Scan for the cell matching the given text and deliver its (X, Y) coordinate at center. 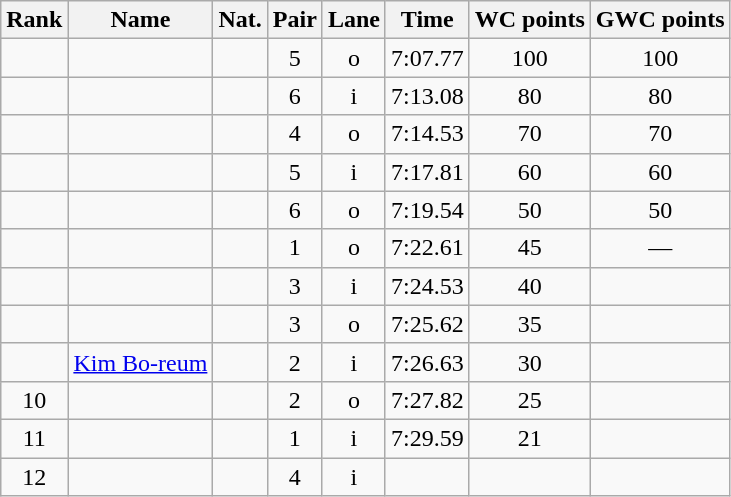
7:17.81 (427, 172)
40 (530, 286)
7:29.59 (427, 438)
11 (34, 438)
Time (427, 20)
45 (530, 248)
Pair (294, 20)
7:25.62 (427, 324)
Rank (34, 20)
7:26.63 (427, 362)
— (660, 248)
7:24.53 (427, 286)
7:13.08 (427, 96)
35 (530, 324)
Lane (354, 20)
30 (530, 362)
7:22.61 (427, 248)
21 (530, 438)
7:27.82 (427, 400)
10 (34, 400)
25 (530, 400)
Kim Bo-reum (140, 362)
7:07.77 (427, 58)
7:19.54 (427, 210)
Name (140, 20)
12 (34, 477)
Nat. (240, 20)
GWC points (660, 20)
7:14.53 (427, 134)
WC points (530, 20)
